Scan for the cell matching the given text and deliver its (X, Y) coordinate at center. 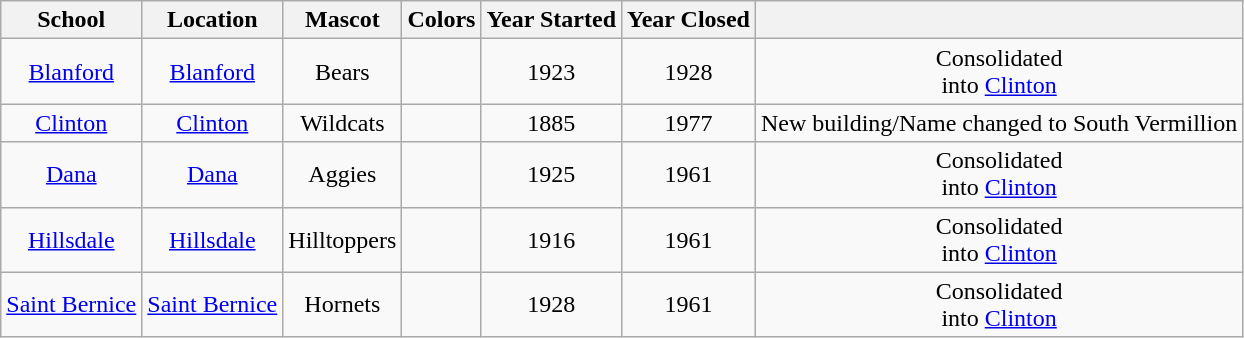
Hornets (342, 304)
Year Started (552, 20)
1977 (689, 123)
Aggies (342, 174)
School (72, 20)
Mascot (342, 20)
Bears (342, 72)
New building/Name changed to South Vermillion (998, 123)
Hilltoppers (342, 240)
Colors (442, 20)
Location (212, 20)
1925 (552, 174)
Year Closed (689, 20)
1885 (552, 123)
1923 (552, 72)
Wildcats (342, 123)
1916 (552, 240)
